Extract the [x, y] coordinate from the center of the cell holding the provided text.  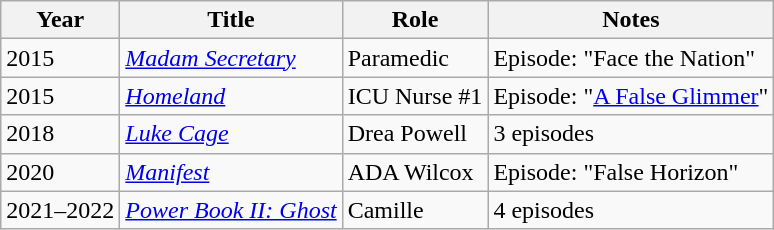
2020 [60, 172]
Title [231, 20]
Camille [415, 210]
2018 [60, 134]
Manifest [231, 172]
Episode: "False Horizon" [631, 172]
Homeland [231, 96]
Year [60, 20]
3 episodes [631, 134]
Luke Cage [231, 134]
Episode: "Face the Nation" [631, 58]
Drea Powell [415, 134]
Episode: "A False Glimmer" [631, 96]
ADA Wilcox [415, 172]
Madam Secretary [231, 58]
Notes [631, 20]
Power Book II: Ghost [231, 210]
2021–2022 [60, 210]
4 episodes [631, 210]
Paramedic [415, 58]
Role [415, 20]
ICU Nurse #1 [415, 96]
